Provide the [X, Y] coordinate of the cell's center where the given text is located.  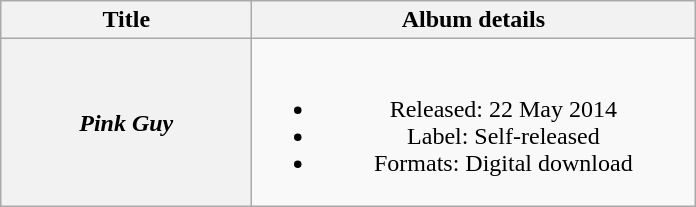
Album details [474, 20]
Released: 22 May 2014Label: Self-releasedFormats: Digital download [474, 122]
Title [126, 20]
Pink Guy [126, 122]
